Return [X, Y] of the center of cell containing provided text 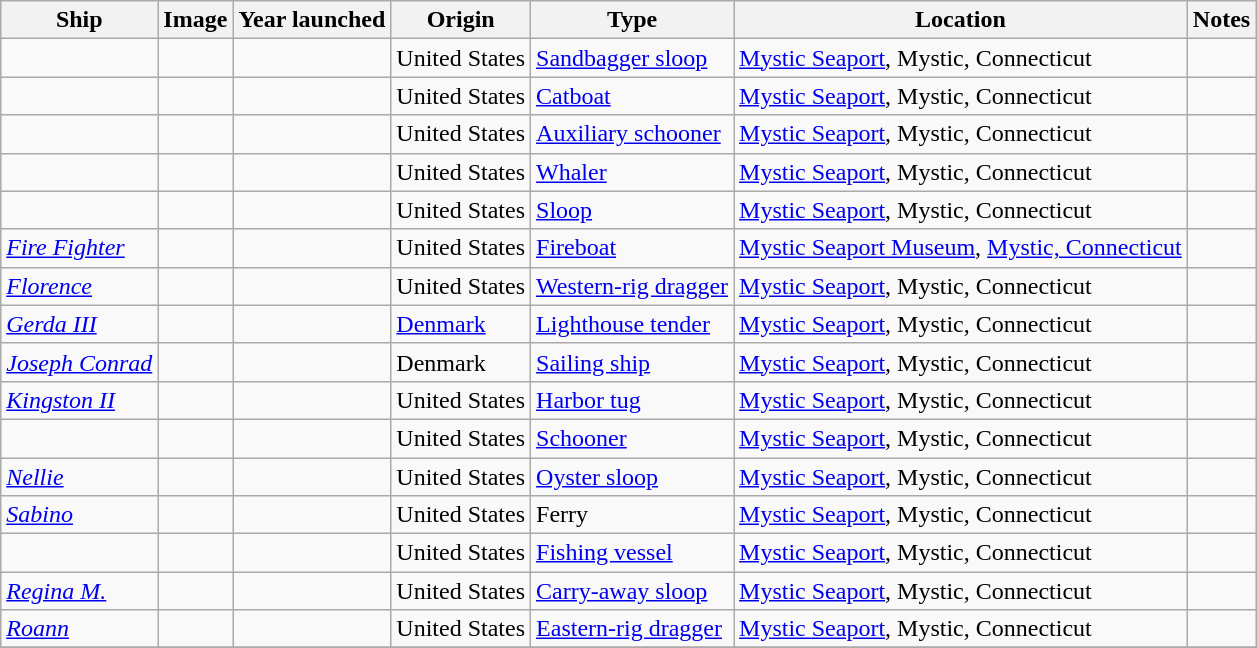
Joseph Conrad [80, 362]
Location [961, 20]
Eastern-rig dragger [632, 629]
Sloop [632, 210]
Image [196, 20]
Type [632, 20]
Ship [80, 20]
Lighthouse tender [632, 324]
Catboat [632, 96]
Western-rig dragger [632, 286]
Notes [1221, 20]
Roann [80, 629]
Oyster sloop [632, 477]
Gerda III [80, 324]
Origin [461, 20]
Fireboat [632, 248]
Sabino [80, 515]
Sailing ship [632, 362]
Auxiliary schooner [632, 134]
Sandbagger sloop [632, 58]
Year launched [312, 20]
Regina M. [80, 591]
Schooner [632, 438]
Mystic Seaport Museum, Mystic, Connecticut [961, 248]
Florence [80, 286]
Fishing vessel [632, 553]
Fire Fighter [80, 248]
Nellie [80, 477]
Harbor tug [632, 400]
Carry-away sloop [632, 591]
Ferry [632, 515]
Whaler [632, 172]
Kingston II [80, 400]
